For the text-containing cell, return its midpoint in [x, y] coordinate format. 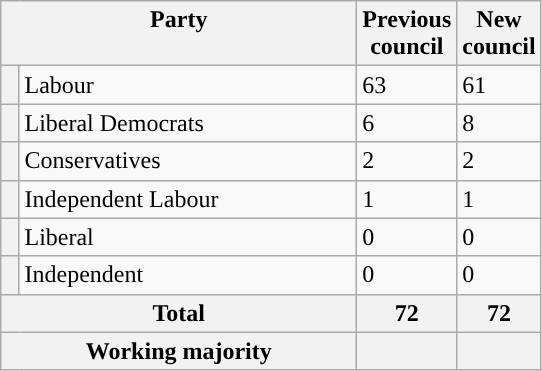
Previous council [407, 34]
Conservatives [188, 161]
Total [179, 313]
Liberal Democrats [188, 123]
61 [499, 85]
6 [407, 123]
63 [407, 85]
8 [499, 123]
Liberal [188, 237]
Independent [188, 275]
New council [499, 34]
Party [179, 34]
Labour [188, 85]
Independent Labour [188, 199]
Working majority [179, 351]
